For the text-containing cell, return its midpoint in [x, y] coordinate format. 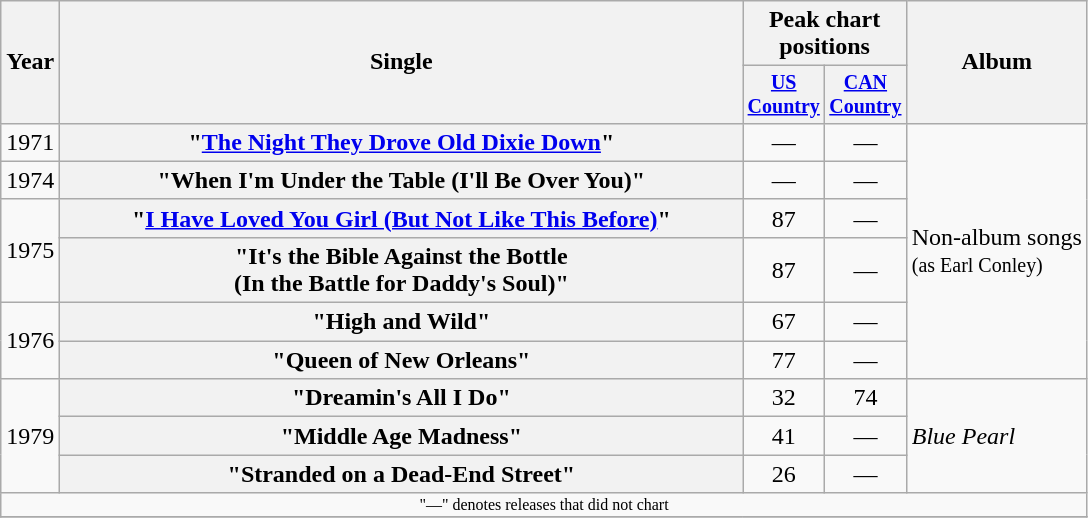
Year [30, 62]
1971 [30, 142]
"Dreamin's All I Do" [402, 398]
74 [866, 398]
Non-album songs(as Earl Conley) [996, 250]
CAN Country [866, 94]
"Queen of New Orleans" [402, 360]
77 [784, 360]
"When I'm Under the Table (I'll Be Over You)" [402, 180]
26 [784, 474]
Album [996, 62]
1975 [30, 250]
"Stranded on a Dead-End Street" [402, 474]
"—" denotes releases that did not chart [544, 505]
"I Have Loved You Girl (But Not Like This Before)" [402, 218]
"Middle Age Madness" [402, 436]
67 [784, 322]
41 [784, 436]
32 [784, 398]
1976 [30, 341]
"The Night They Drove Old Dixie Down" [402, 142]
Peak chartpositions [824, 34]
"High and Wild" [402, 322]
1974 [30, 180]
"It's the Bible Against the Bottle(In the Battle for Daddy's Soul)" [402, 270]
US Country [784, 94]
Single [402, 62]
1979 [30, 436]
Blue Pearl [996, 436]
